Identify which cell holds the provided text, then report its [x, y] central coordinate. 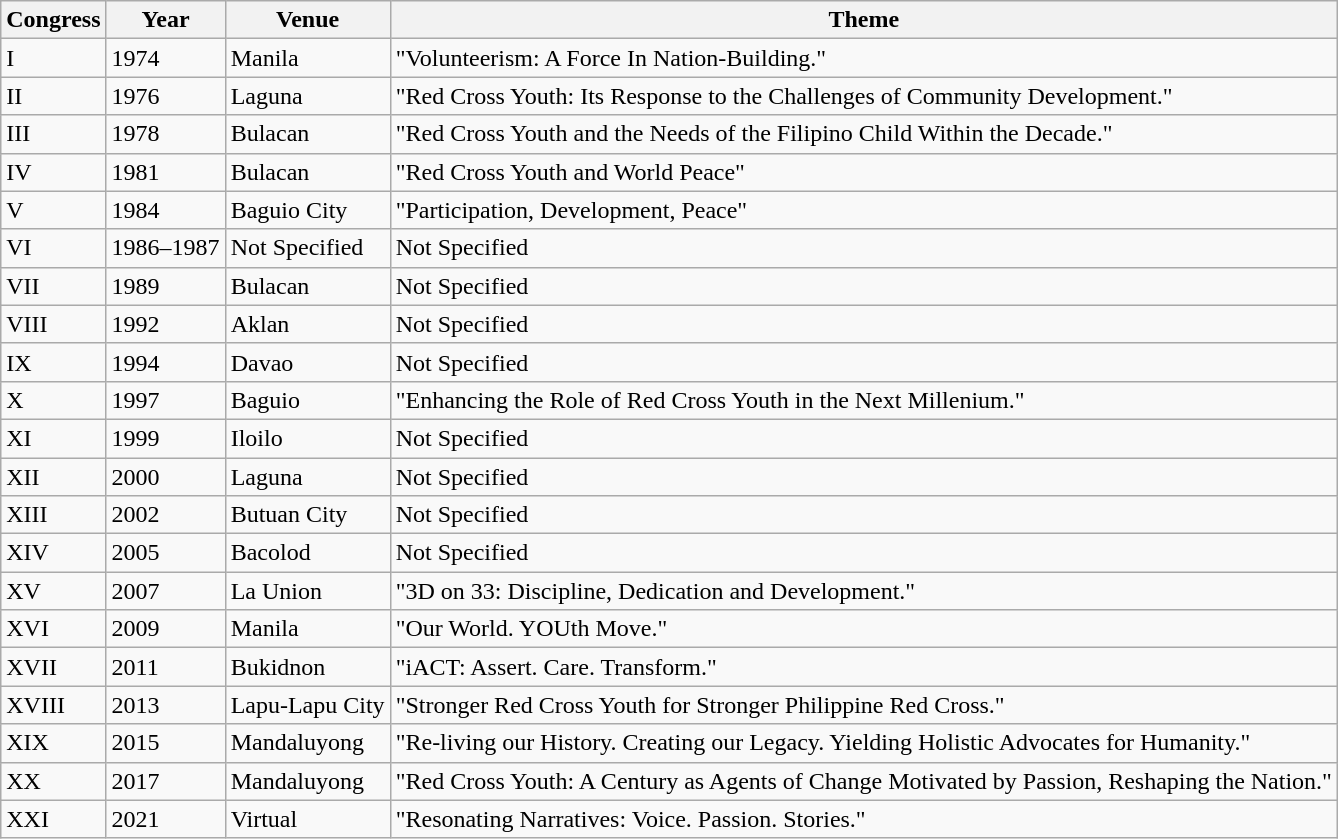
1999 [166, 438]
XX [54, 781]
1974 [166, 58]
"Our World. YOUth Move." [864, 629]
1984 [166, 210]
XI [54, 438]
Bacolod [308, 553]
VII [54, 286]
"Red Cross Youth and World Peace" [864, 172]
"Participation, Development, Peace" [864, 210]
"Red Cross Youth: Its Response to the Challenges of Community Development." [864, 96]
1992 [166, 324]
XVIII [54, 705]
IV [54, 172]
XIV [54, 553]
XVI [54, 629]
1976 [166, 96]
2015 [166, 743]
XIII [54, 515]
Year [166, 20]
1978 [166, 134]
XII [54, 477]
Lapu-Lapu City [308, 705]
2002 [166, 515]
X [54, 400]
2000 [166, 477]
Virtual [308, 819]
XXI [54, 819]
"iACT: Assert. Care. Transform." [864, 667]
2005 [166, 553]
"3D on 33: Discipline, Dedication and Development." [864, 591]
"Red Cross Youth and the Needs of the Filipino Child Within the Decade." [864, 134]
Bukidnon [308, 667]
2013 [166, 705]
VIII [54, 324]
2009 [166, 629]
"Enhancing the Role of Red Cross Youth in the Next Millenium." [864, 400]
Congress [54, 20]
1989 [166, 286]
"Resonating Narratives: Voice. Passion. Stories." [864, 819]
III [54, 134]
"Re-living our History. Creating our Legacy. Yielding Holistic Advocates for Humanity." [864, 743]
Butuan City [308, 515]
Davao [308, 362]
Iloilo [308, 438]
2011 [166, 667]
1986–1987 [166, 248]
1997 [166, 400]
Venue [308, 20]
"Volunteerism: A Force In Nation-Building." [864, 58]
VI [54, 248]
1981 [166, 172]
"Stronger Red Cross Youth for Stronger Philippine Red Cross." [864, 705]
Aklan [308, 324]
2007 [166, 591]
Baguio City [308, 210]
Baguio [308, 400]
I [54, 58]
Theme [864, 20]
II [54, 96]
La Union [308, 591]
XIX [54, 743]
1994 [166, 362]
2021 [166, 819]
IX [54, 362]
V [54, 210]
XV [54, 591]
XVII [54, 667]
"Red Cross Youth: A Century as Agents of Change Motivated by Passion, Reshaping the Nation." [864, 781]
2017 [166, 781]
